Identify which cell holds the provided text, then report its [x, y] central coordinate. 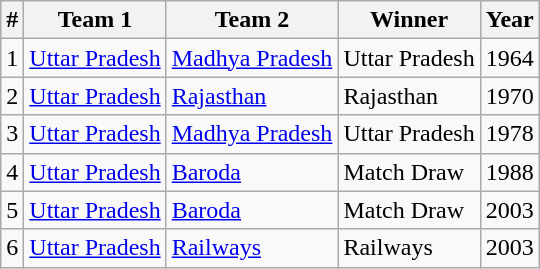
1970 [510, 96]
1 [12, 58]
Winner [409, 20]
Year [510, 20]
3 [12, 134]
5 [12, 210]
Team 1 [95, 20]
Team 2 [252, 20]
# [12, 20]
4 [12, 172]
2 [12, 96]
6 [12, 248]
1978 [510, 134]
1988 [510, 172]
1964 [510, 58]
